Provide the (X, Y) coordinate of the cell's center where the given text is located.  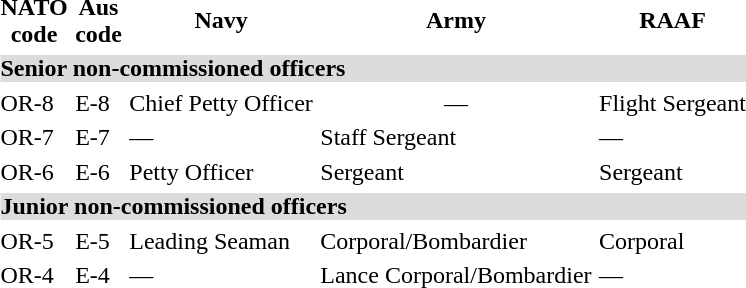
E-8 (98, 104)
Corporal/Bombardier (456, 242)
Junior non-commissioned officers (372, 206)
OR-6 (34, 172)
OR-7 (34, 138)
Staff Sergeant (456, 138)
OR-8 (34, 104)
Senior non-commissioned officers (372, 68)
E-5 (98, 242)
Leading Seaman (221, 242)
E-7 (98, 138)
E-6 (98, 172)
OR-5 (34, 242)
Petty Officer (221, 172)
Chief Petty Officer (221, 104)
Flight Sergeant (672, 104)
Corporal (672, 242)
